From the cell containing the given text, extract its center point as (X, Y) coordinate. 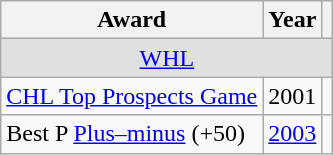
2001 (292, 96)
Year (292, 20)
CHL Top Prospects Game (132, 96)
Award (132, 20)
Best P Plus–minus (+50) (132, 134)
2003 (292, 134)
WHL (167, 58)
